Output the [x, y] coordinate of the center of the cell containing the given text.  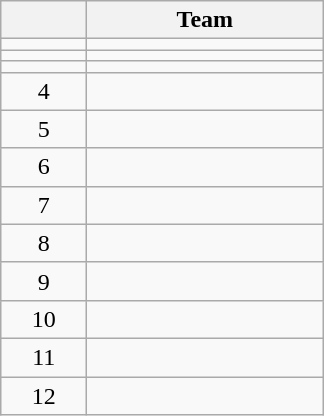
4 [44, 91]
9 [44, 281]
10 [44, 319]
7 [44, 205]
12 [44, 395]
Team [205, 20]
8 [44, 243]
11 [44, 357]
6 [44, 167]
5 [44, 129]
